Determine the (X, Y) coordinate at the center of the cell enclosing the given text.  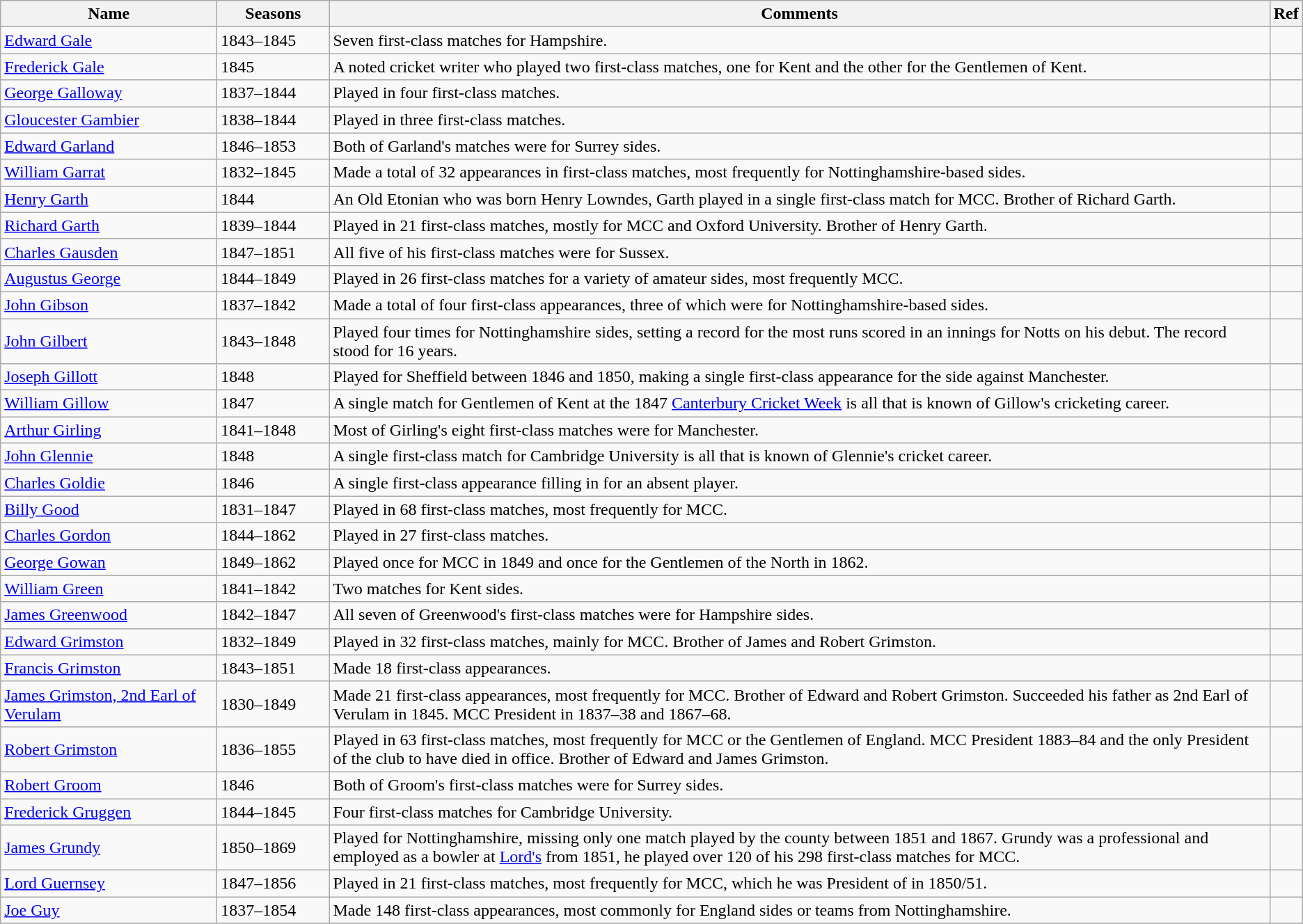
1841–1848 (273, 430)
1842–1847 (273, 615)
Comments (799, 14)
Frederick Gruggen (109, 812)
Played in 27 first-class matches. (799, 536)
1844–1845 (273, 812)
William Green (109, 589)
Played in 21 first-class matches, mostly for MCC and Oxford University. Brother of Henry Garth. (799, 225)
Seven first-class matches for Hampshire. (799, 40)
Frederick Gale (109, 67)
Ref (1286, 14)
Made 18 first-class appearances. (799, 668)
1847 (273, 404)
1837–1854 (273, 910)
1831–1847 (273, 509)
1843–1851 (273, 668)
Four first-class matches for Cambridge University. (799, 812)
George Gowan (109, 562)
Made a total of 32 appearances in first-class matches, most frequently for Nottinghamshire-based sides. (799, 173)
Both of Groom's first-class matches were for Surrey sides. (799, 785)
Played in 26 first-class matches for a variety of amateur sides, most frequently MCC. (799, 278)
Arthur Girling (109, 430)
A noted cricket writer who played two first-class matches, one for Kent and the other for the Gentlemen of Kent. (799, 67)
Robert Grimston (109, 749)
1850–1869 (273, 847)
Charles Gausden (109, 252)
1846–1853 (273, 146)
Francis Grimston (109, 668)
Robert Groom (109, 785)
Played for Sheffield between 1846 and 1850, making a single first-class appearance for the side against Manchester. (799, 377)
Joe Guy (109, 910)
Augustus George (109, 278)
A single first-class match for Cambridge University is all that is known of Glennie's cricket career. (799, 456)
1849–1862 (273, 562)
1844–1862 (273, 536)
1843–1848 (273, 341)
James Grundy (109, 847)
Both of Garland's matches were for Surrey sides. (799, 146)
Played in 21 first-class matches, most frequently for MCC, which he was President of in 1850/51. (799, 884)
1838–1844 (273, 120)
Gloucester Gambier (109, 120)
All seven of Greenwood's first-class matches were for Hampshire sides. (799, 615)
1844–1849 (273, 278)
Joseph Gillott (109, 377)
1847–1856 (273, 884)
A single match for Gentlemen of Kent at the 1847 Canterbury Cricket Week is all that is known of Gillow's cricketing career. (799, 404)
1844 (273, 199)
1830–1849 (273, 704)
John Gibson (109, 305)
Billy Good (109, 509)
William Garrat (109, 173)
Henry Garth (109, 199)
Played once for MCC in 1849 and once for the Gentlemen of the North in 1862. (799, 562)
Charles Goldie (109, 483)
Name (109, 14)
Edward Gale (109, 40)
James Grimston, 2nd Earl of Verulam (109, 704)
William Gillow (109, 404)
John Gilbert (109, 341)
Charles Gordon (109, 536)
Lord Guernsey (109, 884)
1837–1844 (273, 93)
John Glennie (109, 456)
Richard Garth (109, 225)
1845 (273, 67)
1847–1851 (273, 252)
1836–1855 (273, 749)
1837–1842 (273, 305)
Played in 68 first-class matches, most frequently for MCC. (799, 509)
1832–1845 (273, 173)
An Old Etonian who was born Henry Lowndes, Garth played in a single first-class match for MCC. Brother of Richard Garth. (799, 199)
George Galloway (109, 93)
1839–1844 (273, 225)
Two matches for Kent sides. (799, 589)
Edward Grimston (109, 642)
Played in three first-class matches. (799, 120)
Most of Girling's eight first-class matches were for Manchester. (799, 430)
Played in four first-class matches. (799, 93)
Seasons (273, 14)
All five of his first-class matches were for Sussex. (799, 252)
1843–1845 (273, 40)
Edward Garland (109, 146)
Made a total of four first-class appearances, three of which were for Nottinghamshire-based sides. (799, 305)
1841–1842 (273, 589)
Made 148 first-class appearances, most commonly for England sides or teams from Nottinghamshire. (799, 910)
James Greenwood (109, 615)
A single first-class appearance filling in for an absent player. (799, 483)
Played in 32 first-class matches, mainly for MCC. Brother of James and Robert Grimston. (799, 642)
1832–1849 (273, 642)
